Output the [X, Y] coordinate of the center of the cell containing the given text.  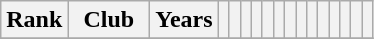
Rank [34, 20]
Club [109, 20]
Years [184, 20]
